Search for the cell housing the specified text and yield its (X, Y) center coordinate. 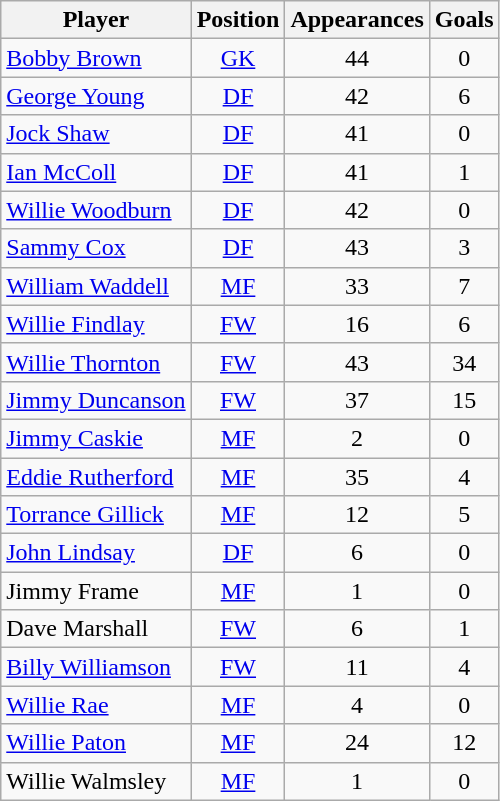
24 (357, 743)
Torrance Gillick (96, 515)
Appearances (357, 20)
Willie Walmsley (96, 781)
Jock Shaw (96, 134)
Dave Marshall (96, 629)
35 (357, 477)
Bobby Brown (96, 58)
7 (464, 286)
Jimmy Frame (96, 591)
15 (464, 400)
Billy Williamson (96, 667)
44 (357, 58)
Willie Paton (96, 743)
Willie Woodburn (96, 210)
Willie Thornton (96, 362)
5 (464, 515)
Willie Rae (96, 705)
Goals (464, 20)
11 (357, 667)
Position (238, 20)
2 (357, 438)
Willie Findlay (96, 324)
3 (464, 248)
Player (96, 20)
John Lindsay (96, 553)
16 (357, 324)
William Waddell (96, 286)
Sammy Cox (96, 248)
33 (357, 286)
Jimmy Duncanson (96, 400)
Eddie Rutherford (96, 477)
Jimmy Caskie (96, 438)
37 (357, 400)
34 (464, 362)
GK (238, 58)
George Young (96, 96)
Ian McColl (96, 172)
